Determine the [x, y] coordinate at the center of the cell enclosing the given text.  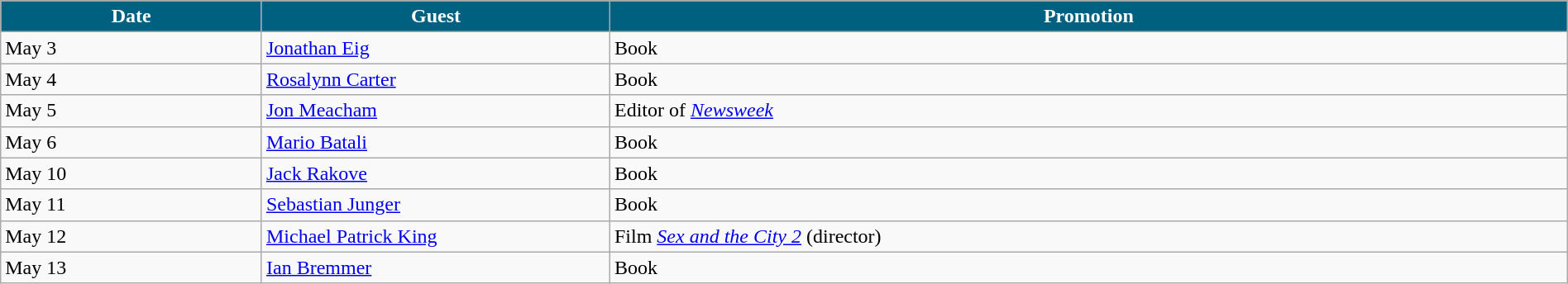
Promotion [1088, 17]
Rosalynn Carter [435, 79]
May 5 [131, 111]
Date [131, 17]
May 11 [131, 205]
May 6 [131, 142]
Guest [435, 17]
Editor of Newsweek [1088, 111]
Sebastian Junger [435, 205]
Mario Batali [435, 142]
Michael Patrick King [435, 236]
May 13 [131, 267]
Jonathan Eig [435, 48]
Ian Bremmer [435, 267]
May 12 [131, 236]
May 4 [131, 79]
Jack Rakove [435, 173]
Film Sex and the City 2 (director) [1088, 236]
May 10 [131, 173]
May 3 [131, 48]
Jon Meacham [435, 111]
